Find where the given text appears and provide that cell's center as [X, Y] coordinate. 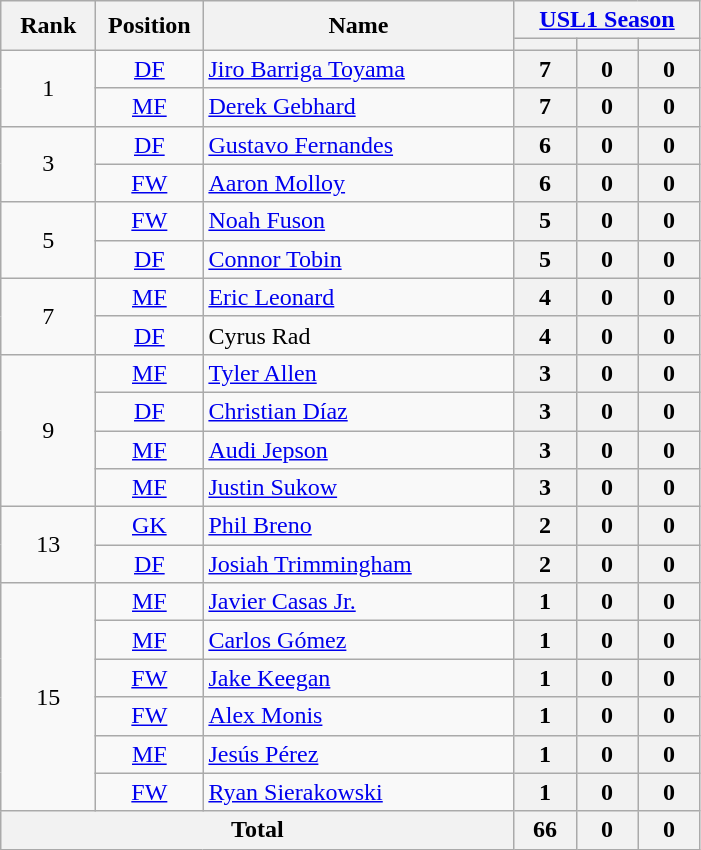
Jesús Pérez [358, 754]
Alex Monis [358, 716]
Javier Casas Jr. [358, 602]
Aaron Molloy [358, 183]
Total [258, 830]
Position [150, 26]
9 [48, 430]
Tyler Allen [358, 373]
Eric Leonard [358, 297]
GK [150, 526]
Audi Jepson [358, 449]
Phil Breno [358, 526]
Derek Gebhard [358, 107]
Christian Díaz [358, 411]
Jake Keegan [358, 678]
Cyrus Rad [358, 335]
13 [48, 545]
USL1 Season [607, 20]
Gustavo Fernandes [358, 145]
Ryan Sierakowski [358, 792]
Name [358, 26]
Rank [48, 26]
15 [48, 697]
Josiah Trimmingham [358, 564]
Connor Tobin [358, 259]
Carlos Gómez [358, 640]
Justin Sukow [358, 488]
Noah Fuson [358, 221]
Jiro Barriga Toyama [358, 69]
66 [545, 830]
